Scan for the cell matching the given text and deliver its [x, y] coordinate at center. 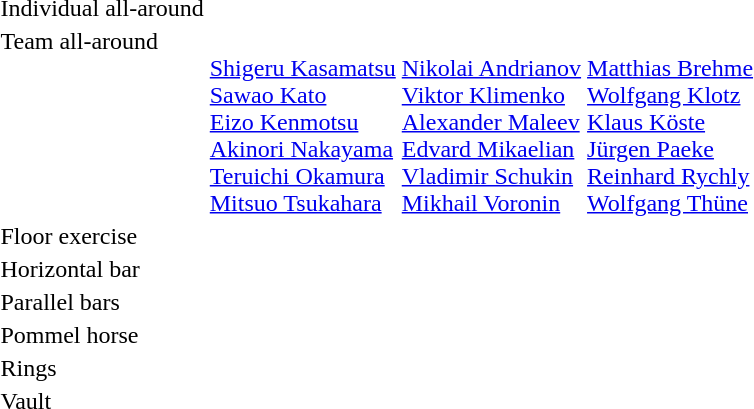
Nikolai AndrianovViktor KlimenkoAlexander MaleevEdvard MikaelianVladimir SchukinMikhail Voronin [491, 122]
Shigeru KasamatsuSawao KatoEizo KenmotsuAkinori NakayamaTeruichi OkamuraMitsuo Tsukahara [302, 122]
